For the text-containing cell, return its midpoint in [x, y] coordinate format. 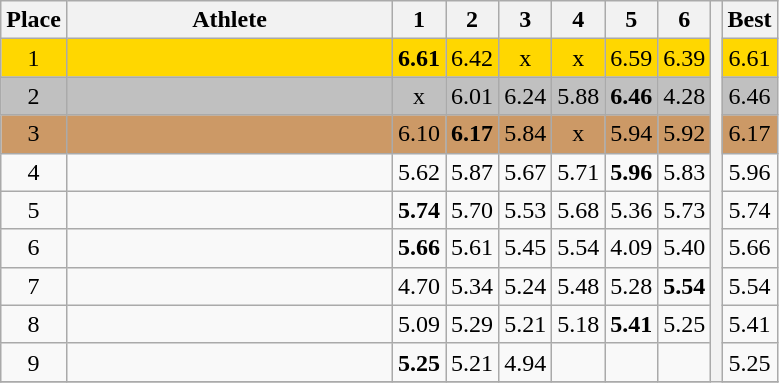
5.18 [578, 324]
5.09 [420, 324]
Place [34, 20]
5.36 [632, 210]
5.84 [526, 134]
6.59 [632, 58]
5.88 [578, 96]
6.01 [472, 96]
4.94 [526, 362]
5.68 [578, 210]
5.73 [684, 210]
5.87 [472, 172]
Athlete [229, 20]
5.48 [578, 286]
4.09 [632, 248]
6.42 [472, 58]
5.62 [420, 172]
5.92 [684, 134]
5.67 [526, 172]
6.39 [684, 58]
6.24 [526, 96]
Best [750, 20]
7 [34, 286]
5.61 [472, 248]
4.28 [684, 96]
5.70 [472, 210]
5.24 [526, 286]
5.94 [632, 134]
5.53 [526, 210]
8 [34, 324]
5.83 [684, 172]
5.45 [526, 248]
6.10 [420, 134]
9 [34, 362]
5.29 [472, 324]
5.28 [632, 286]
5.34 [472, 286]
5.71 [578, 172]
5.40 [684, 248]
4.70 [420, 286]
